Capture the cell that displays the provided text and extract its (x, y) central coordinate. 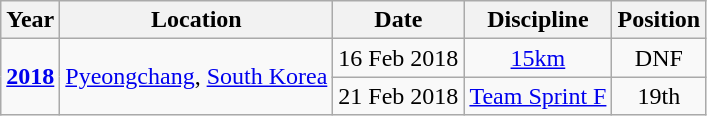
21 Feb 2018 (398, 96)
16 Feb 2018 (398, 58)
Location (196, 20)
Pyeongchang, South Korea (196, 77)
DNF (659, 58)
Team Sprint F (538, 96)
Discipline (538, 20)
Date (398, 20)
15km (538, 58)
Year (30, 20)
2018 (30, 77)
Position (659, 20)
19th (659, 96)
